Search for the cell housing the specified text and yield its (x, y) center coordinate. 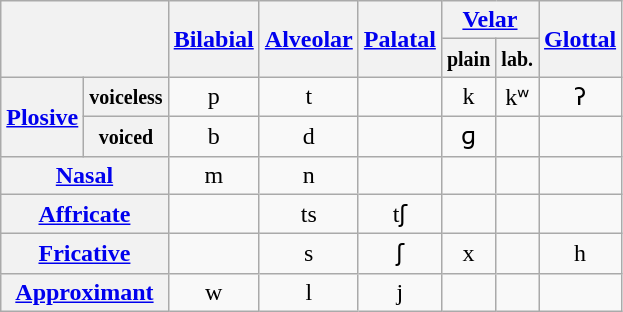
Bilabial (214, 39)
ts (308, 214)
voiceless (126, 97)
Approximant (84, 292)
ʔ (580, 97)
k (468, 97)
Glottal (580, 39)
d (308, 136)
w (214, 292)
x (468, 254)
Nasal (84, 175)
j (400, 292)
tʃ (400, 214)
lab. (518, 58)
Plosive (42, 116)
Fricative (84, 254)
t (308, 97)
s (308, 254)
kʷ (518, 97)
Alveolar (308, 39)
m (214, 175)
l (308, 292)
ɡ (468, 136)
h (580, 254)
voiced (126, 136)
p (214, 97)
plain (468, 58)
Affricate (84, 214)
b (214, 136)
ʃ (400, 254)
n (308, 175)
Palatal (400, 39)
Velar (490, 20)
